Scan for the cell matching the given text and deliver its (X, Y) coordinate at center. 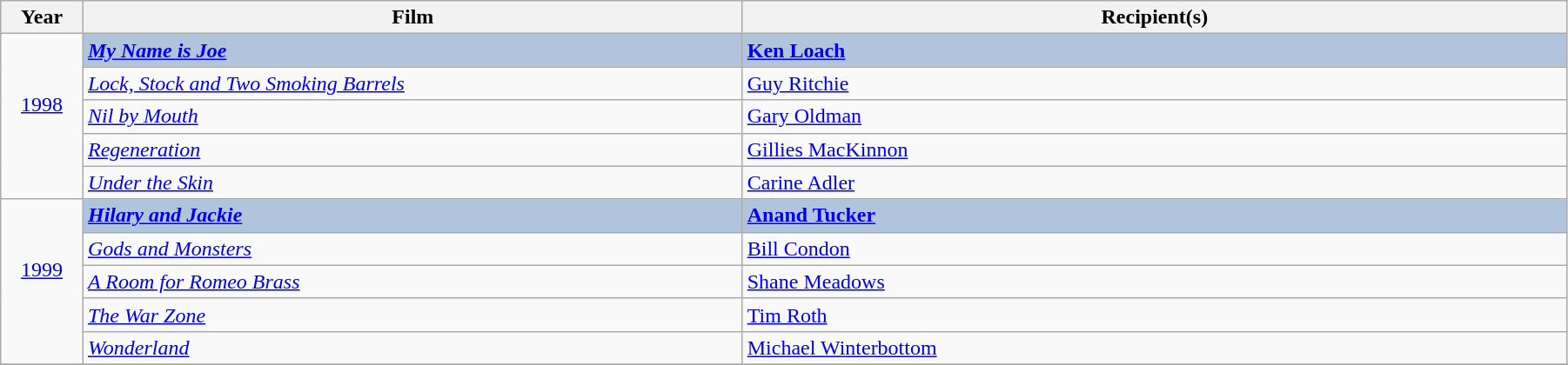
Wonderland (412, 348)
Recipient(s) (1154, 17)
Gillies MacKinnon (1154, 149)
Lock, Stock and Two Smoking Barrels (412, 83)
Michael Winterbottom (1154, 348)
The War Zone (412, 315)
Anand Tucker (1154, 216)
Bill Condon (1154, 249)
Under the Skin (412, 182)
Guy Ritchie (1154, 83)
Carine Adler (1154, 182)
Gary Oldman (1154, 116)
A Room for Romeo Brass (412, 282)
Nil by Mouth (412, 116)
Ken Loach (1154, 50)
Shane Meadows (1154, 282)
Tim Roth (1154, 315)
1999 (42, 282)
1998 (42, 116)
Gods and Monsters (412, 249)
Regeneration (412, 149)
My Name is Joe (412, 50)
Year (42, 17)
Film (412, 17)
Hilary and Jackie (412, 216)
